Find where the given text appears and provide that cell's center as [x, y] coordinate. 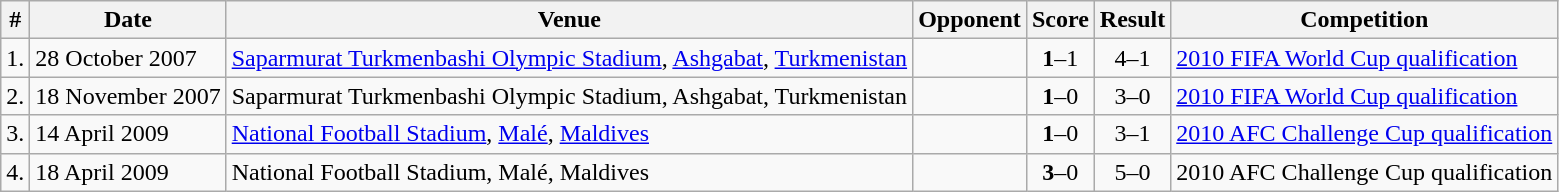
Venue [569, 20]
Competition [1364, 20]
Result [1132, 20]
28 October 2007 [128, 58]
Score [1060, 20]
5–0 [1132, 172]
4–1 [1132, 58]
4. [16, 172]
# [16, 20]
2. [16, 96]
Date [128, 20]
18 November 2007 [128, 96]
1–1 [1060, 58]
Opponent [970, 20]
18 April 2009 [128, 172]
3–1 [1132, 134]
1. [16, 58]
3. [16, 134]
14 April 2009 [128, 134]
